Capture the cell that displays the provided text and extract its (x, y) central coordinate. 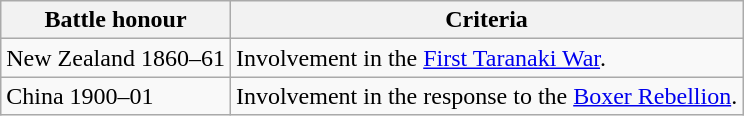
New Zealand 1860–61 (116, 58)
Involvement in the First Taranaki War. (486, 58)
Battle honour (116, 20)
Criteria (486, 20)
China 1900–01 (116, 96)
Involvement in the response to the Boxer Rebellion. (486, 96)
